Return the (x, y) coordinate for the center point of the cell that contains the specified text.  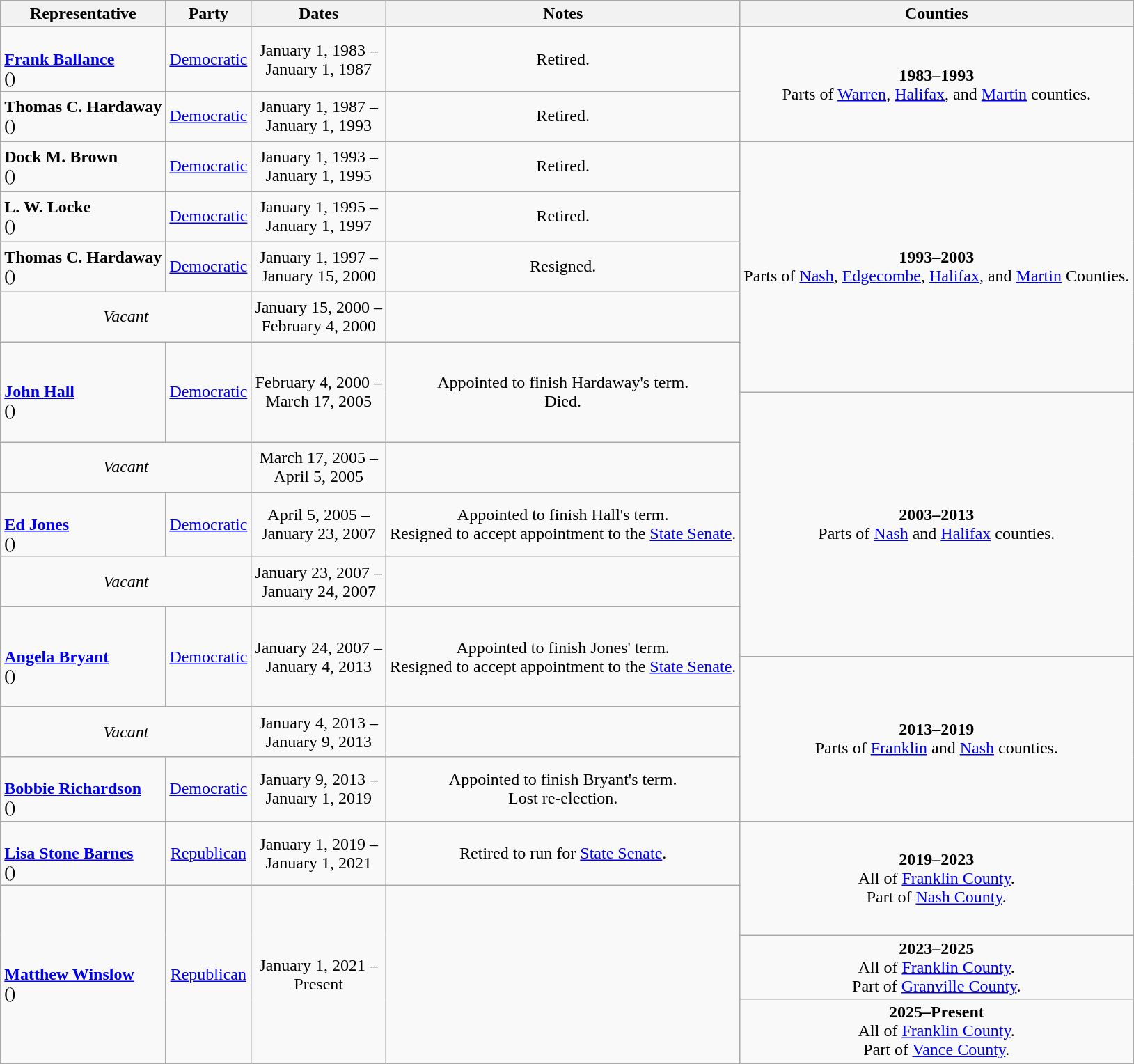
2013–2019 Parts of Franklin and Nash counties. (937, 739)
Appointed to finish Hall's term. Resigned to accept appointment to the State Senate. (563, 524)
Retired to run for State Senate. (563, 853)
Notes (563, 14)
Bobbie Richardson() (84, 789)
2019–2023 All of Franklin County. Part of Nash County. (937, 878)
Representative (84, 14)
2025–Present All of Franklin County. Part of Vance County. (937, 1031)
January 24, 2007 – January 4, 2013 (319, 657)
Frank Ballance() (84, 59)
1993–2003 Parts of Nash, Edgecombe, Halifax, and Martin Counties. (937, 267)
John Hall() (84, 392)
January 9, 2013 – January 1, 2019 (319, 789)
Lisa Stone Barnes() (84, 853)
Party (209, 14)
January 1, 1983 – January 1, 1987 (319, 59)
1983–1993 Parts of Warren, Halifax, and Martin counties. (937, 84)
Resigned. (563, 267)
January 23, 2007 – January 24, 2007 (319, 581)
January 1, 1993 – January 1, 1995 (319, 166)
January 1, 2019 – January 1, 2021 (319, 853)
Ed Jones() (84, 524)
Angela Bryant() (84, 657)
Appointed to finish Jones' term. Resigned to accept appointment to the State Senate. (563, 657)
Counties (937, 14)
January 1, 2021 – Present (319, 974)
L. W. Locke() (84, 217)
March 17, 2005 – April 5, 2005 (319, 467)
January 1, 1997 – January 15, 2000 (319, 267)
January 1, 1987 – January 1, 1993 (319, 116)
January 4, 2013 – January 9, 2013 (319, 732)
Matthew Winslow() (84, 974)
Appointed to finish Hardaway's term. Died. (563, 392)
Dock M. Brown() (84, 166)
Dates (319, 14)
April 5, 2005 – January 23, 2007 (319, 524)
2023–2025 All of Franklin County. Part of Granville County. (937, 967)
January 1, 1995 – January 1, 1997 (319, 217)
January 15, 2000 – February 4, 2000 (319, 317)
February 4, 2000 – March 17, 2005 (319, 392)
2003–2013 Parts of Nash and Halifax counties. (937, 524)
Appointed to finish Bryant's term. Lost re-election. (563, 789)
